Pinpoint the cell where the given text exists, returning its (x, y) midpoint coordinate. 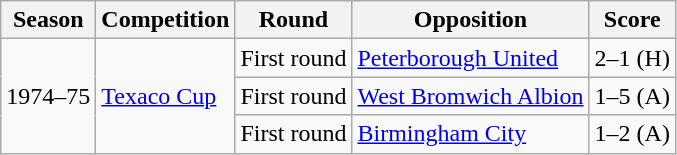
1–2 (A) (632, 134)
Birmingham City (470, 134)
1–5 (A) (632, 96)
Peterborough United (470, 58)
Opposition (470, 20)
Season (48, 20)
2–1 (H) (632, 58)
Round (294, 20)
Score (632, 20)
West Bromwich Albion (470, 96)
Competition (166, 20)
Texaco Cup (166, 96)
1974–75 (48, 96)
